Find where the given text appears and provide that cell's center as [x, y] coordinate. 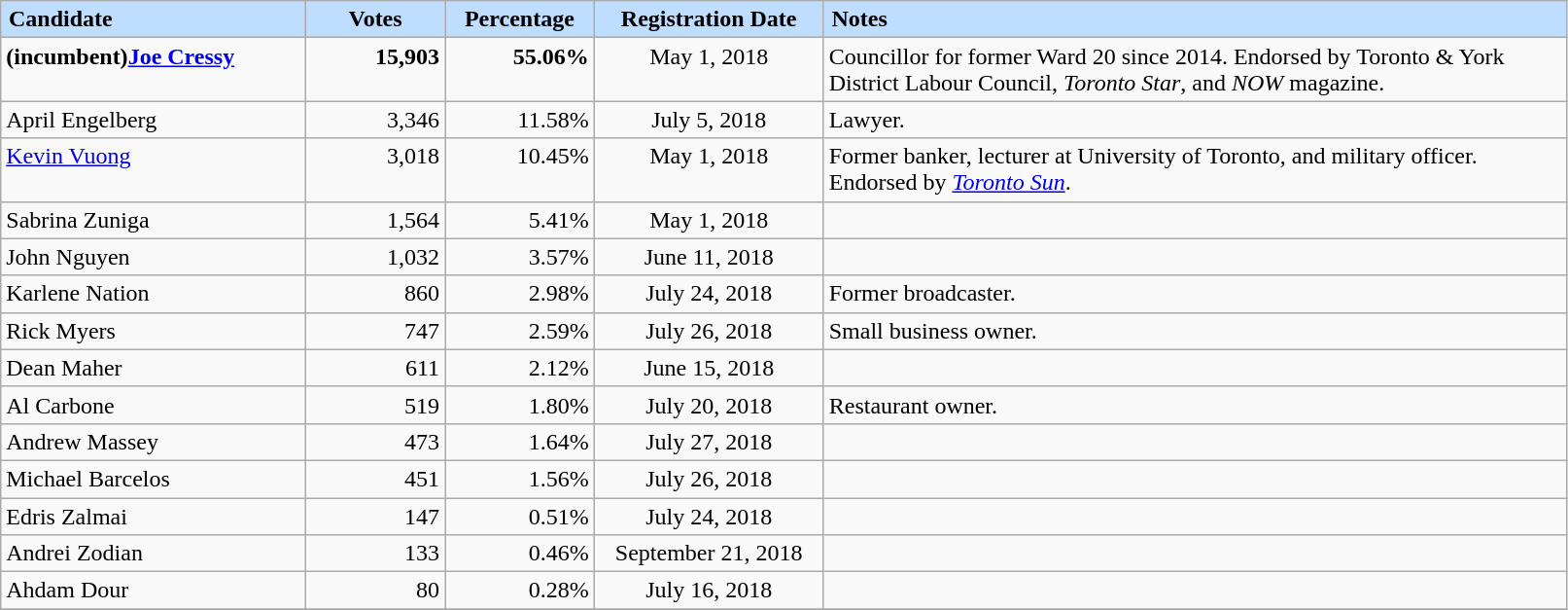
55.06% [520, 70]
Councillor for former Ward 20 since 2014. Endorsed by Toronto & York District Labour Council, Toronto Star, and NOW magazine. [1195, 70]
Karlene Nation [154, 294]
611 [375, 368]
Registration Date [709, 19]
3,346 [375, 120]
0.46% [520, 554]
860 [375, 294]
0.51% [520, 517]
473 [375, 442]
Restaurant owner. [1195, 405]
July 16, 2018 [709, 591]
(incumbent)Joe Cressy [154, 70]
Andrew Massey [154, 442]
3,018 [375, 169]
Michael Barcelos [154, 479]
July 5, 2018 [709, 120]
15,903 [375, 70]
September 21, 2018 [709, 554]
133 [375, 554]
10.45% [520, 169]
80 [375, 591]
June 11, 2018 [709, 257]
John Nguyen [154, 257]
1,032 [375, 257]
1,564 [375, 220]
1.56% [520, 479]
2.59% [520, 331]
Kevin Vuong [154, 169]
Percentage [520, 19]
July 20, 2018 [709, 405]
Andrei Zodian [154, 554]
1.64% [520, 442]
3.57% [520, 257]
5.41% [520, 220]
519 [375, 405]
Small business owner. [1195, 331]
Former broadcaster. [1195, 294]
Ahdam Dour [154, 591]
July 27, 2018 [709, 442]
Sabrina Zuniga [154, 220]
Votes [375, 19]
Lawyer. [1195, 120]
747 [375, 331]
1.80% [520, 405]
451 [375, 479]
147 [375, 517]
Former banker, lecturer at University of Toronto, and military officer. Endorsed by Toronto Sun. [1195, 169]
Al Carbone [154, 405]
Rick Myers [154, 331]
Candidate [154, 19]
Dean Maher [154, 368]
Edris Zalmai [154, 517]
0.28% [520, 591]
April Engelberg [154, 120]
11.58% [520, 120]
2.12% [520, 368]
June 15, 2018 [709, 368]
2.98% [520, 294]
Notes [1195, 19]
